Find where the given text appears and provide that cell's center as [x, y] coordinate. 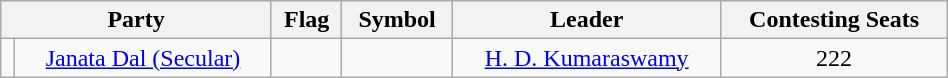
Symbol [397, 20]
Leader [586, 20]
Janata Dal (Secular) [144, 58]
H. D. Kumaraswamy [586, 58]
222 [834, 58]
Contesting Seats [834, 20]
Flag [306, 20]
Party [136, 20]
